Capture the cell that displays the provided text and extract its [x, y] central coordinate. 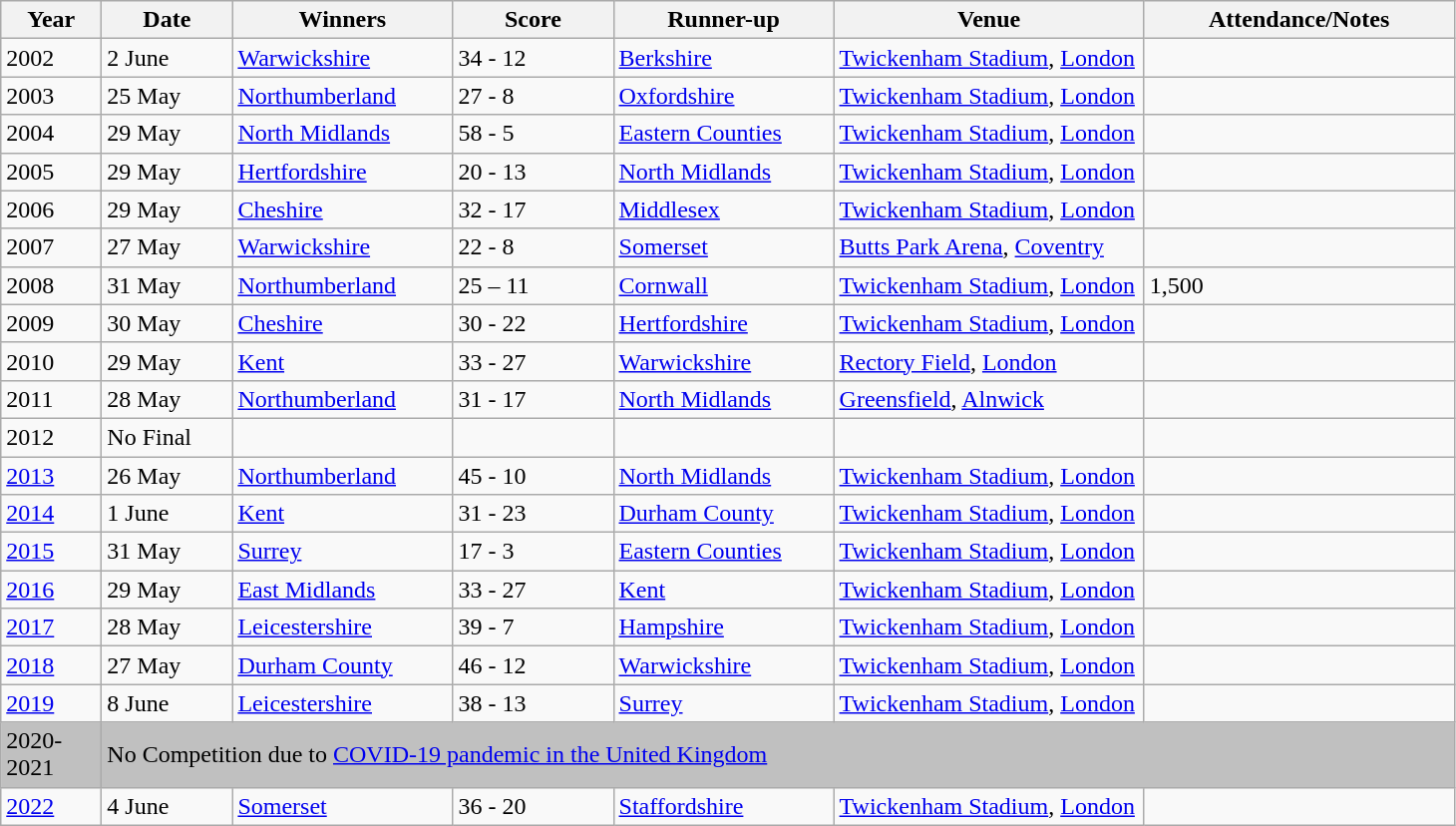
Staffordshire [724, 806]
Winners [343, 20]
2005 [52, 172]
Greensfield, Alnwick [989, 399]
4 June [168, 806]
2020-2021 [52, 754]
Date [168, 20]
East Midlands [343, 590]
22 - 8 [533, 247]
34 - 12 [533, 58]
2007 [52, 247]
58 - 5 [533, 134]
2019 [52, 703]
31 - 17 [533, 399]
2011 [52, 399]
2015 [52, 552]
17 - 3 [533, 552]
Butts Park Arena, Coventry [989, 247]
2017 [52, 627]
38 - 13 [533, 703]
1,500 [1298, 285]
Year [52, 20]
32 - 17 [533, 209]
Runner-up [724, 20]
2003 [52, 96]
No Final [168, 437]
2012 [52, 437]
31 - 23 [533, 514]
2009 [52, 323]
2006 [52, 209]
30 - 22 [533, 323]
2022 [52, 806]
30 May [168, 323]
No Competition due to COVID-19 pandemic in the United Kingdom [778, 754]
2 June [168, 58]
25 May [168, 96]
2002 [52, 58]
Oxfordshire [724, 96]
2008 [52, 285]
2004 [52, 134]
1 June [168, 514]
Hampshire [724, 627]
20 - 13 [533, 172]
39 - 7 [533, 627]
45 - 10 [533, 476]
27 - 8 [533, 96]
2018 [52, 665]
2016 [52, 590]
Berkshire [724, 58]
Score [533, 20]
36 - 20 [533, 806]
2014 [52, 514]
2013 [52, 476]
26 May [168, 476]
2010 [52, 361]
8 June [168, 703]
Venue [989, 20]
Cornwall [724, 285]
Attendance/Notes [1298, 20]
Rectory Field, London [989, 361]
46 - 12 [533, 665]
25 – 11 [533, 285]
Middlesex [724, 209]
